Identify which cell holds the provided text, then report its [X, Y] central coordinate. 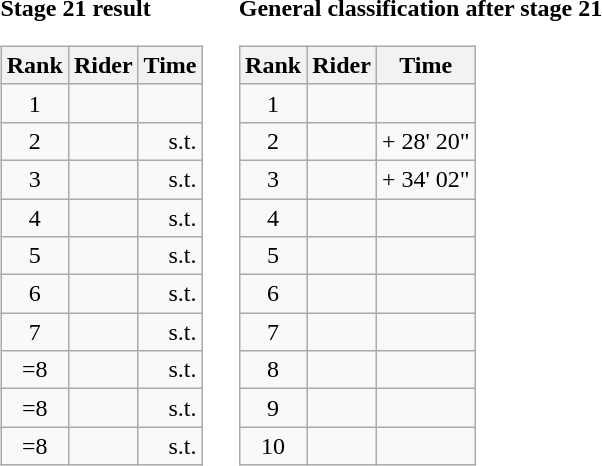
+ 28' 20" [426, 141]
9 [274, 408]
+ 34' 02" [426, 179]
10 [274, 446]
8 [274, 370]
